Provide the (X, Y) coordinate of the cell's center where the given text is located.  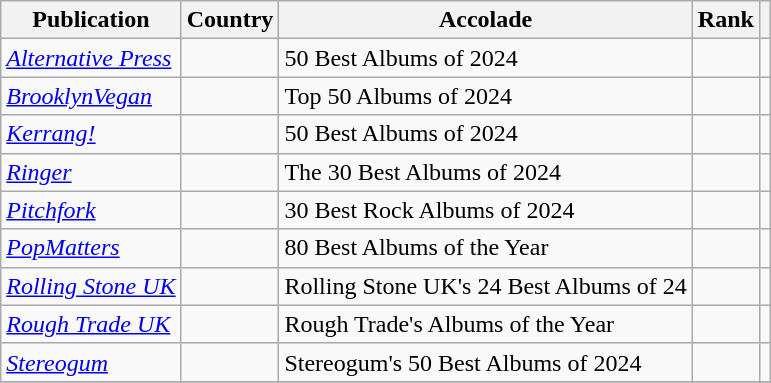
Rough Trade UK (91, 324)
Accolade (486, 20)
30 Best Rock Albums of 2024 (486, 210)
Country (230, 20)
Alternative Press (91, 58)
Ringer (91, 172)
Rank (726, 20)
Stereogum's 50 Best Albums of 2024 (486, 362)
Stereogum (91, 362)
BrooklynVegan (91, 96)
Kerrang! (91, 134)
Rolling Stone UK (91, 286)
Rough Trade's Albums of the Year (486, 324)
Top 50 Albums of 2024 (486, 96)
Rolling Stone UK's 24 Best Albums of 24 (486, 286)
The 30 Best Albums of 2024 (486, 172)
80 Best Albums of the Year (486, 248)
Pitchfork (91, 210)
PopMatters (91, 248)
Publication (91, 20)
